Scan for the cell matching the given text and deliver its [x, y] coordinate at center. 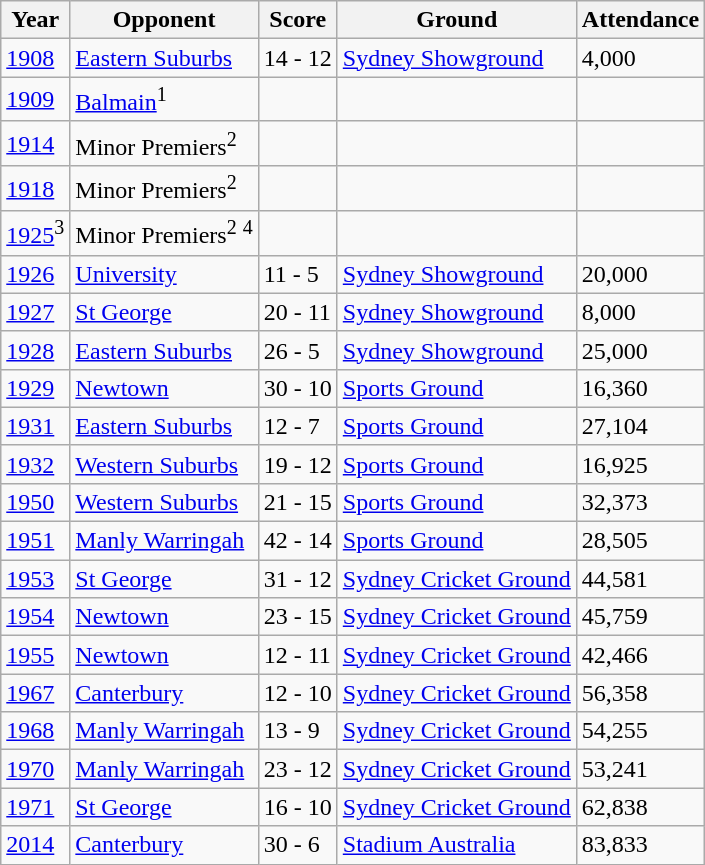
62,838 [640, 807]
1950 [36, 502]
1927 [36, 312]
1909 [36, 100]
27,104 [640, 426]
45,759 [640, 617]
31 - 12 [298, 579]
1954 [36, 617]
16,360 [640, 388]
26 - 5 [298, 350]
12 - 10 [298, 693]
19 - 12 [298, 464]
19253 [36, 234]
Minor Premiers2 4 [164, 234]
13 - 9 [298, 731]
42,466 [640, 655]
23 - 15 [298, 617]
1971 [36, 807]
16 - 10 [298, 807]
1953 [36, 579]
University [164, 274]
20,000 [640, 274]
Score [298, 20]
53,241 [640, 769]
28,505 [640, 541]
Attendance [640, 20]
42 - 14 [298, 541]
Stadium Australia [456, 845]
1967 [36, 693]
44,581 [640, 579]
1955 [36, 655]
1951 [36, 541]
32,373 [640, 502]
1929 [36, 388]
1914 [36, 144]
1928 [36, 350]
Opponent [164, 20]
1926 [36, 274]
30 - 10 [298, 388]
Year [36, 20]
1932 [36, 464]
23 - 12 [298, 769]
1908 [36, 58]
2014 [36, 845]
Ground [456, 20]
14 - 12 [298, 58]
25,000 [640, 350]
56,358 [640, 693]
1918 [36, 188]
20 - 11 [298, 312]
Balmain1 [164, 100]
83,833 [640, 845]
1968 [36, 731]
4,000 [640, 58]
30 - 6 [298, 845]
1931 [36, 426]
21 - 15 [298, 502]
16,925 [640, 464]
54,255 [640, 731]
8,000 [640, 312]
12 - 7 [298, 426]
12 - 11 [298, 655]
1970 [36, 769]
11 - 5 [298, 274]
